For the text-containing cell, return its midpoint in [X, Y] coordinate format. 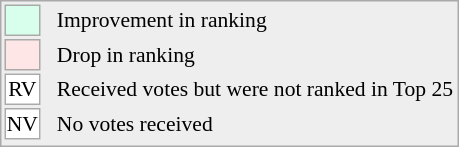
Improvement in ranking [254, 20]
Drop in ranking [254, 55]
RV [22, 90]
Received votes but were not ranked in Top 25 [254, 90]
NV [22, 124]
No votes received [254, 124]
